Return [X, Y] of the center of cell containing provided text 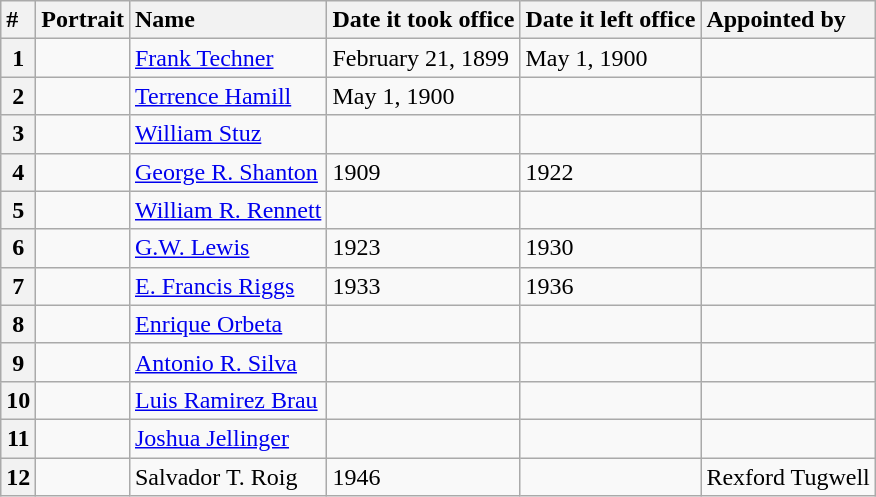
2 [18, 96]
1922 [610, 172]
G.W. Lewis [228, 248]
William R. Rennett [228, 210]
10 [18, 400]
1946 [424, 477]
Joshua Jellinger [228, 438]
Salvador T. Roig [228, 477]
Enrique Orbeta [228, 324]
George R. Shanton [228, 172]
Name [228, 20]
1923 [424, 248]
12 [18, 477]
8 [18, 324]
Frank Techner [228, 58]
Appointed by [788, 20]
February 21, 1899 [424, 58]
Rexford Tugwell [788, 477]
4 [18, 172]
3 [18, 134]
Terrence Hamill [228, 96]
1933 [424, 286]
Luis Ramirez Brau [228, 400]
1 [18, 58]
William Stuz [228, 134]
9 [18, 362]
6 [18, 248]
# [18, 20]
11 [18, 438]
1909 [424, 172]
Portrait [83, 20]
5 [18, 210]
Date it left office [610, 20]
1936 [610, 286]
7 [18, 286]
Antonio R. Silva [228, 362]
1930 [610, 248]
E. Francis Riggs [228, 286]
Date it took office [424, 20]
